Provide the [x, y] coordinate of the cell's center where the given text is located.  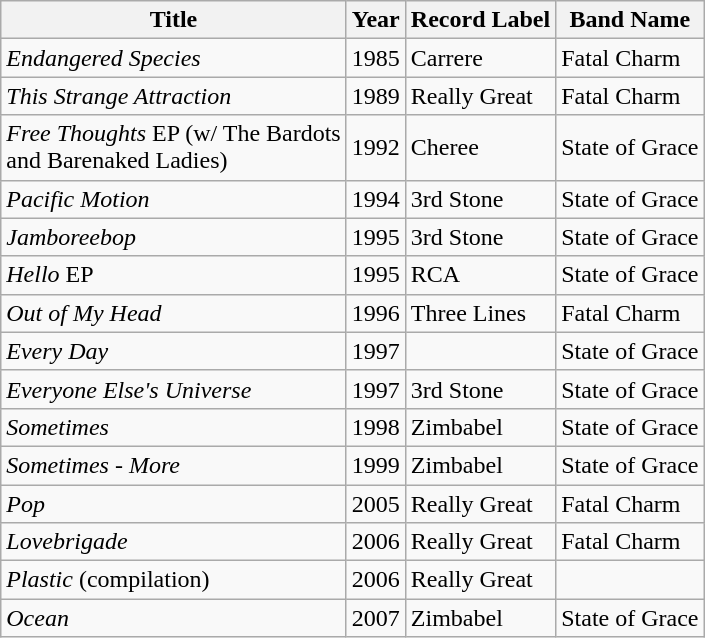
Cheree [480, 148]
Endangered Species [174, 58]
Pop [174, 503]
Pacific Motion [174, 199]
Hello EP [174, 275]
1998 [376, 427]
1985 [376, 58]
2007 [376, 618]
1999 [376, 465]
Band Name [630, 20]
Out of My Head [174, 313]
Everyone Else's Universe [174, 389]
1989 [376, 96]
Ocean [174, 618]
Plastic (compilation) [174, 580]
Year [376, 20]
1996 [376, 313]
Lovebrigade [174, 542]
2005 [376, 503]
Title [174, 20]
Every Day [174, 351]
Record Label [480, 20]
1994 [376, 199]
Jamboreebop [174, 237]
Carrere [480, 58]
1992 [376, 148]
Sometimes - More [174, 465]
Free Thoughts EP (w/ The Bardotsand Barenaked Ladies) [174, 148]
Sometimes [174, 427]
This Strange Attraction [174, 96]
RCA [480, 275]
Three Lines [480, 313]
